Capture the cell that displays the provided text and extract its (x, y) central coordinate. 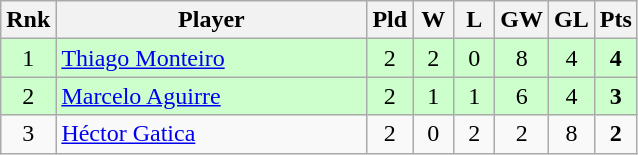
Héctor Gatica (212, 134)
Rnk (28, 20)
Pld (390, 20)
Thiago Monteiro (212, 58)
6 (522, 96)
L (474, 20)
W (434, 20)
Pts (616, 20)
Player (212, 20)
Marcelo Aguirre (212, 96)
GL (572, 20)
GW (522, 20)
